Detect which cell encompasses the target text, then output its [x, y] center coordinate. 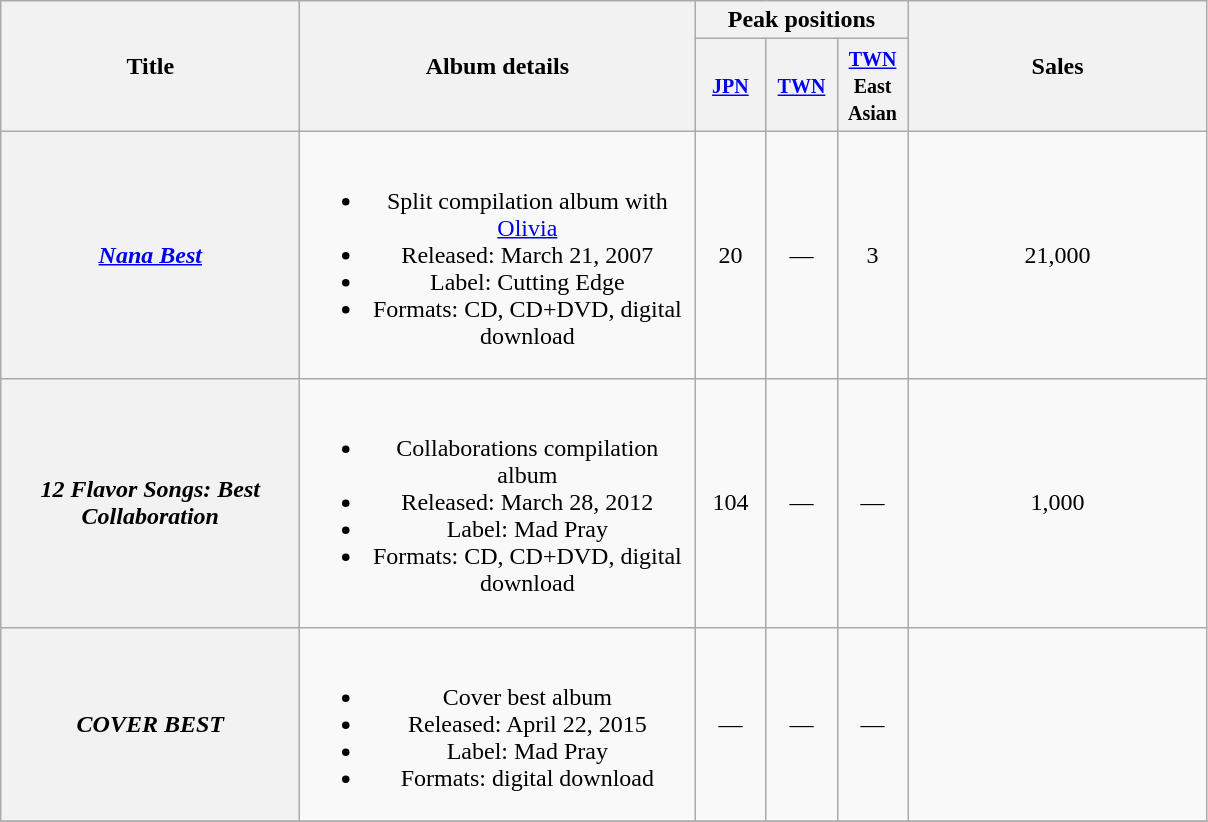
Album details [498, 66]
1,000 [1058, 503]
Nana Best [150, 255]
TWN East Asian [872, 85]
Title [150, 66]
20 [730, 255]
104 [730, 503]
21,000 [1058, 255]
Sales [1058, 66]
3 [872, 255]
JPN [730, 85]
Split compilation album with OliviaReleased: March 21, 2007Label: Cutting EdgeFormats: CD, CD+DVD, digital download [498, 255]
COVER BEST [150, 724]
Cover best albumReleased: April 22, 2015Label: Mad PrayFormats: digital download [498, 724]
Collaborations compilation albumReleased: March 28, 2012Label: Mad PrayFormats: CD, CD+DVD, digital download [498, 503]
TWN [802, 85]
Peak positions [802, 20]
12 Flavor Songs: Best Collaboration [150, 503]
